Extract the (X, Y) coordinate from the center of the cell holding the provided text.  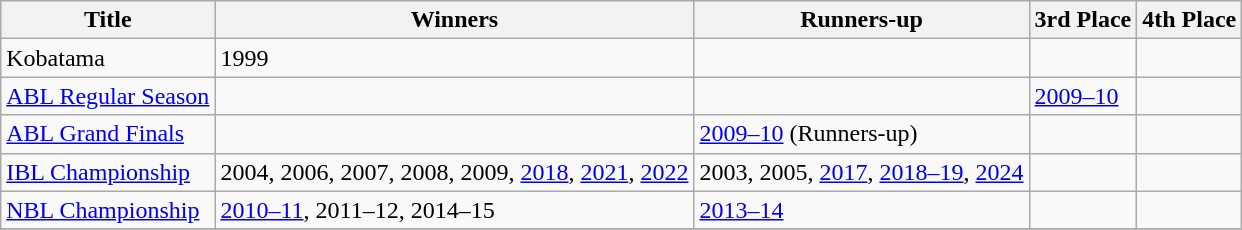
2010–11, 2011–12, 2014–15 (454, 210)
2004, 2006, 2007, 2008, 2009, 2018, 2021, 2022 (454, 172)
ABL Regular Season (108, 96)
2009–10 (1083, 96)
Winners (454, 20)
2013–14 (862, 210)
1999 (454, 58)
ABL Grand Finals (108, 134)
NBL Championship (108, 210)
IBL Championship (108, 172)
2003, 2005, 2017, 2018–19, 2024 (862, 172)
Runners-up (862, 20)
Title (108, 20)
2009–10 (Runners-up) (862, 134)
4th Place (1190, 20)
Kobatama (108, 58)
3rd Place (1083, 20)
